Output the (X, Y) coordinate of the center of the cell containing the given text.  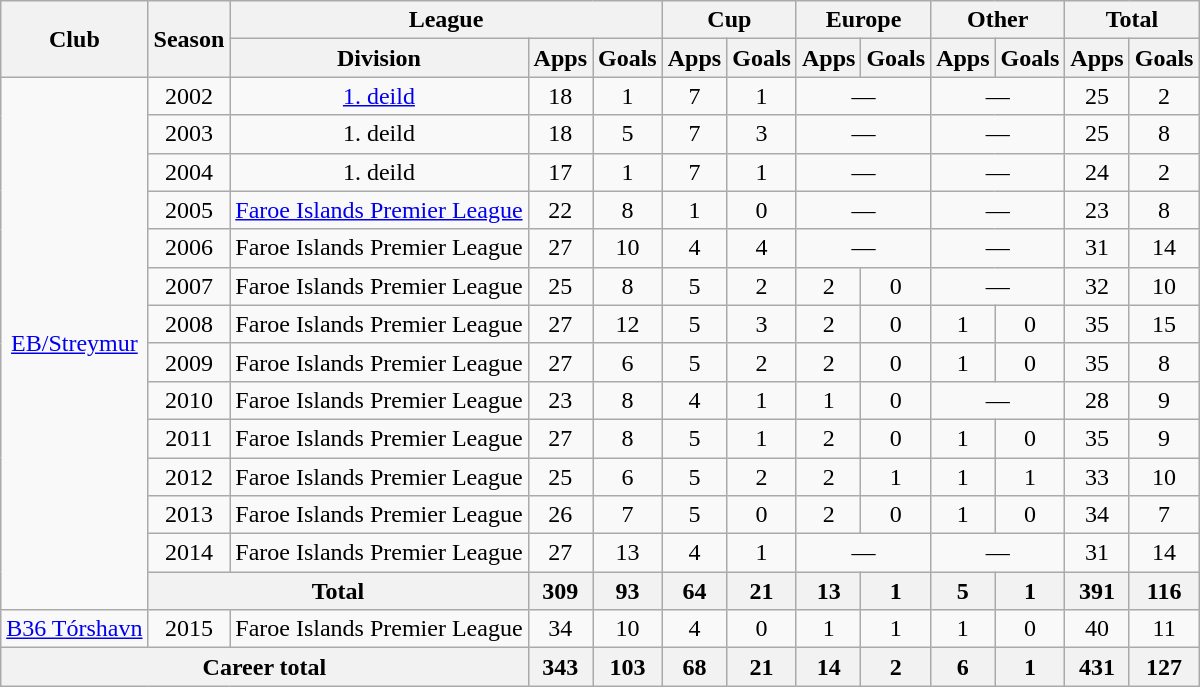
Other (998, 20)
2010 (189, 400)
Cup (729, 20)
32 (1097, 286)
2002 (189, 96)
2005 (189, 210)
391 (1097, 591)
127 (1164, 667)
103 (627, 667)
Europe (863, 20)
2011 (189, 438)
2009 (189, 362)
2015 (189, 629)
431 (1097, 667)
2003 (189, 134)
12 (627, 324)
15 (1164, 324)
33 (1097, 477)
116 (1164, 591)
309 (560, 591)
2008 (189, 324)
26 (560, 515)
28 (1097, 400)
22 (560, 210)
2004 (189, 172)
2013 (189, 515)
2014 (189, 553)
11 (1164, 629)
Division (379, 58)
EB/Streymur (74, 344)
17 (560, 172)
2007 (189, 286)
Season (189, 39)
68 (694, 667)
2012 (189, 477)
Club (74, 39)
93 (627, 591)
343 (560, 667)
64 (694, 591)
2006 (189, 248)
B36 Tórshavn (74, 629)
League (446, 20)
40 (1097, 629)
24 (1097, 172)
Career total (264, 667)
